Provide the (x, y) coordinate of the cell's center where the given text is located.  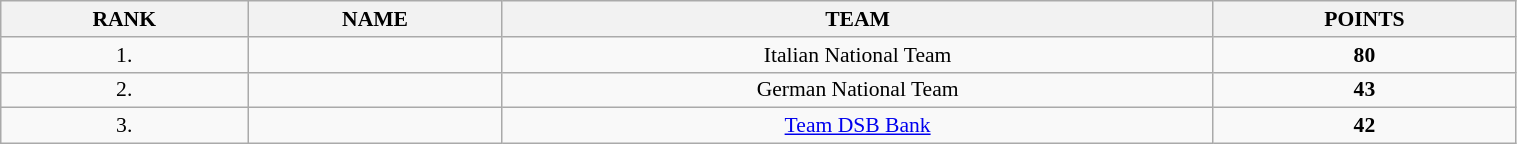
2. (124, 90)
POINTS (1364, 19)
43 (1364, 90)
3. (124, 126)
German National Team (857, 90)
80 (1364, 55)
42 (1364, 126)
TEAM (857, 19)
RANK (124, 19)
Italian National Team (857, 55)
1. (124, 55)
NAME (376, 19)
Team DSB Bank (857, 126)
